Search for the cell housing the specified text and yield its [x, y] center coordinate. 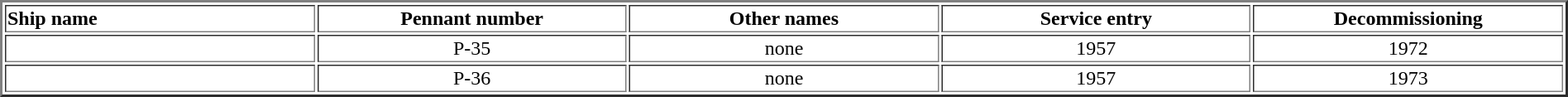
P-36 [471, 78]
Service entry [1096, 18]
Decommissioning [1408, 18]
1972 [1408, 48]
Ship name [160, 18]
P-35 [471, 48]
Pennant number [471, 18]
Other names [784, 18]
1973 [1408, 78]
